For the text-containing cell, return its midpoint in [X, Y] coordinate format. 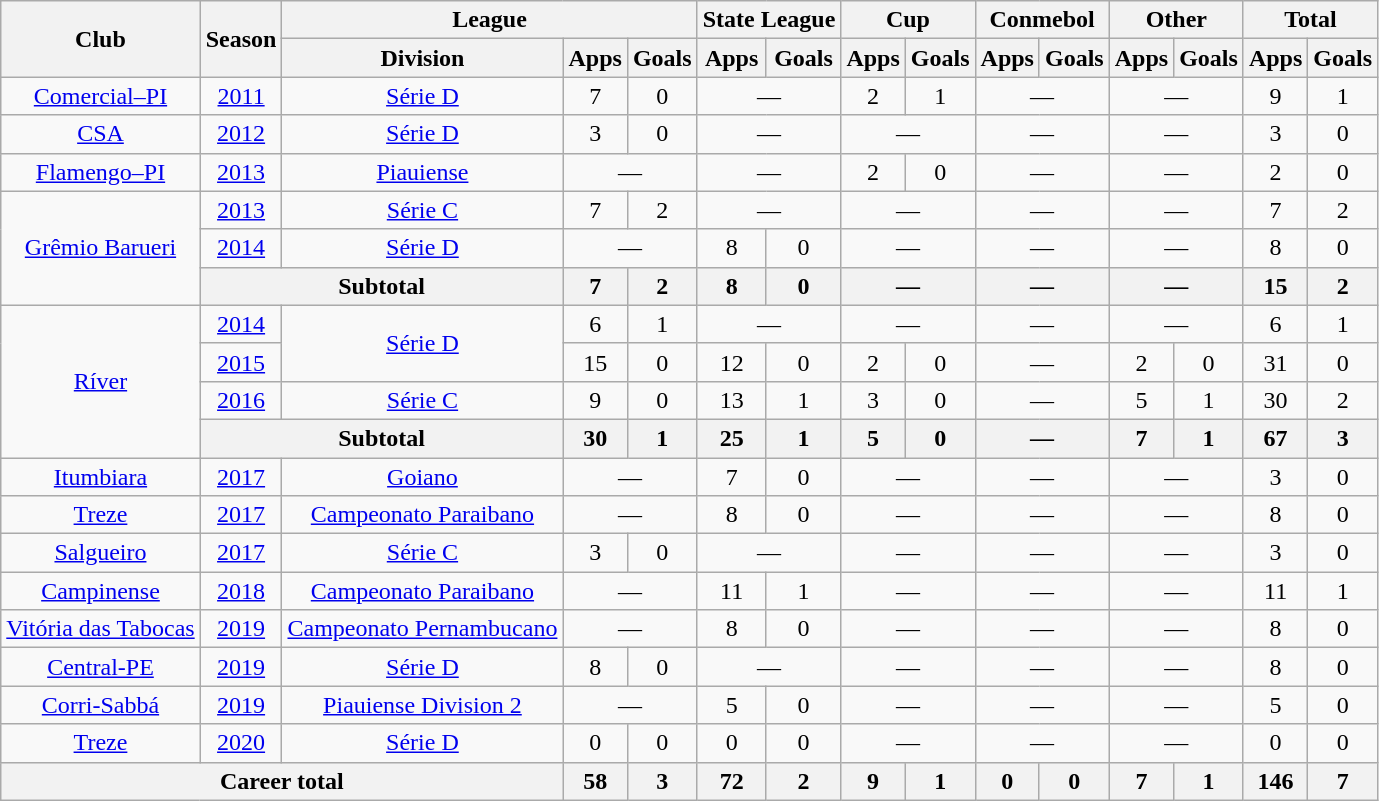
Division [422, 58]
72 [732, 781]
State League [769, 20]
Itumbiara [100, 477]
Flamengo–PI [100, 172]
Goiano [422, 477]
12 [732, 362]
Corri-Sabbá [100, 705]
25 [732, 438]
Total [1310, 20]
Campeonato Pernambucano [422, 629]
Piauiense Division 2 [422, 705]
Season [241, 39]
Grêmio Barueri [100, 248]
2018 [241, 591]
Comercial–PI [100, 96]
CSA [100, 134]
Cup [908, 20]
2016 [241, 400]
Vitória das Tabocas [100, 629]
2020 [241, 743]
Other [1176, 20]
2012 [241, 134]
Conmebol [1042, 20]
League [490, 20]
Salgueiro [100, 553]
146 [1275, 781]
67 [1275, 438]
Campinense [100, 591]
Central-PE [100, 667]
58 [595, 781]
Piauiense [422, 172]
2015 [241, 362]
Club [100, 39]
2011 [241, 96]
31 [1275, 362]
13 [732, 400]
Ríver [100, 381]
Career total [282, 781]
